Output the (X, Y) coordinate of the center of the cell containing the given text.  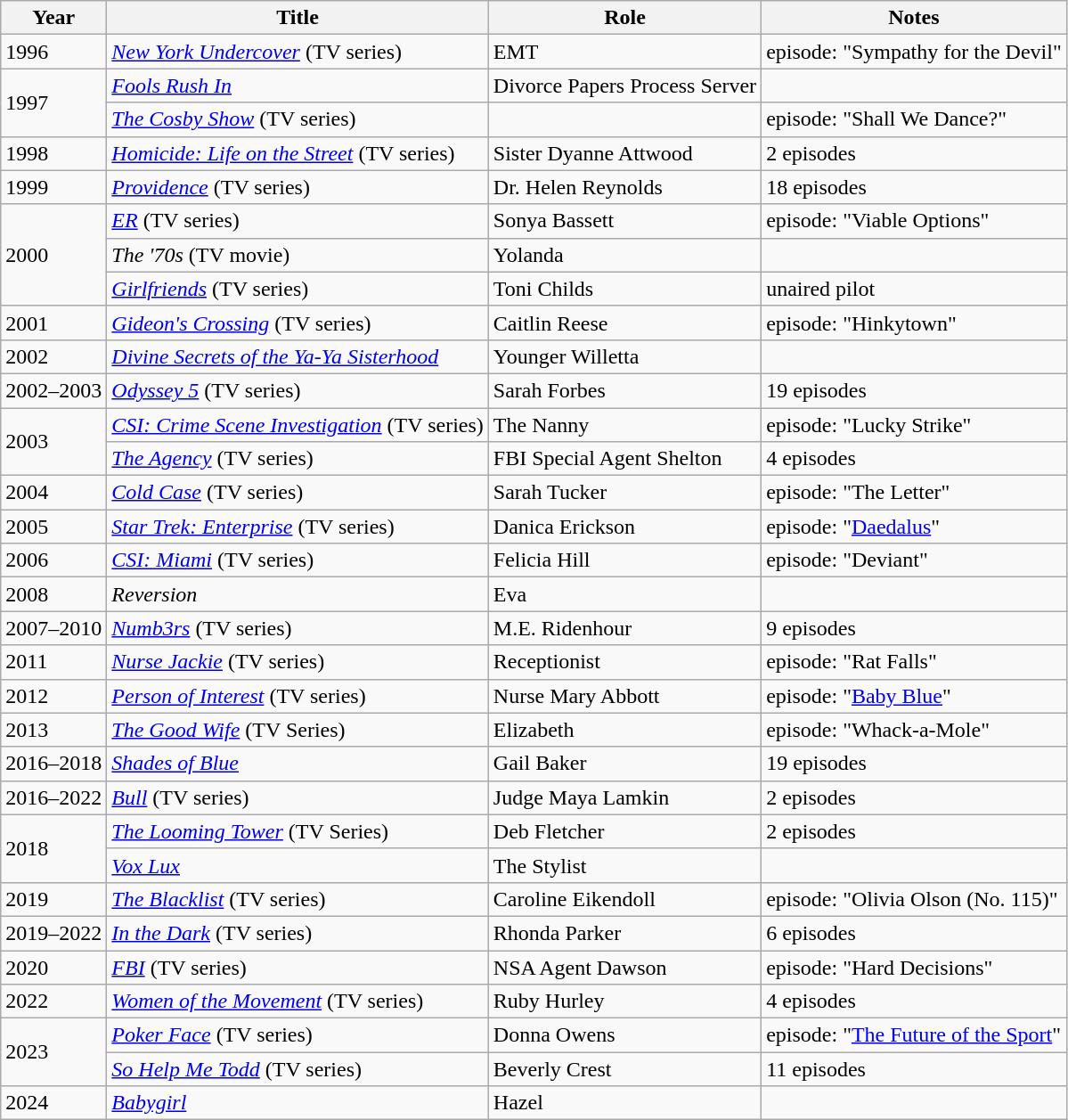
Sister Dyanne Attwood (624, 153)
1996 (53, 52)
episode: "Hard Decisions" (914, 967)
2016–2022 (53, 797)
M.E. Ridenhour (624, 628)
episode: "Rat Falls" (914, 662)
9 episodes (914, 628)
Elizabeth (624, 730)
Felicia Hill (624, 560)
CSI: Miami (TV series) (298, 560)
2016–2018 (53, 764)
Beverly Crest (624, 1069)
2005 (53, 527)
The Stylist (624, 865)
Odyssey 5 (TV series) (298, 390)
Poker Face (TV series) (298, 1035)
Vox Lux (298, 865)
2024 (53, 1103)
EMT (624, 52)
Dr. Helen Reynolds (624, 187)
1997 (53, 102)
2004 (53, 493)
episode: "Lucky Strike" (914, 425)
Donna Owens (624, 1035)
2002–2003 (53, 390)
6 episodes (914, 933)
Fools Rush In (298, 86)
2023 (53, 1052)
Sonya Bassett (624, 221)
1999 (53, 187)
2003 (53, 442)
Sarah Forbes (624, 390)
The Nanny (624, 425)
Deb Fletcher (624, 831)
Sarah Tucker (624, 493)
Shades of Blue (298, 764)
FBI (TV series) (298, 967)
Bull (TV series) (298, 797)
2008 (53, 594)
11 episodes (914, 1069)
2020 (53, 967)
Reversion (298, 594)
2000 (53, 255)
So Help Me Todd (TV series) (298, 1069)
unaired pilot (914, 289)
Yolanda (624, 255)
2013 (53, 730)
Star Trek: Enterprise (TV series) (298, 527)
episode: "Whack-a-Mole" (914, 730)
2019 (53, 899)
Rhonda Parker (624, 933)
The Looming Tower (TV Series) (298, 831)
Receptionist (624, 662)
The Blacklist (TV series) (298, 899)
Homicide: Life on the Street (TV series) (298, 153)
Caroline Eikendoll (624, 899)
Toni Childs (624, 289)
2002 (53, 356)
Title (298, 18)
Nurse Mary Abbott (624, 696)
The '70s (TV movie) (298, 255)
episode: "Olivia Olson (No. 115)" (914, 899)
episode: "The Letter" (914, 493)
episode: "Shall We Dance?" (914, 119)
Divorce Papers Process Server (624, 86)
New York Undercover (TV series) (298, 52)
Gideon's Crossing (TV series) (298, 323)
Year (53, 18)
Danica Erickson (624, 527)
episode: "Daedalus" (914, 527)
Providence (TV series) (298, 187)
Babygirl (298, 1103)
In the Dark (TV series) (298, 933)
NSA Agent Dawson (624, 967)
2006 (53, 560)
episode: "Sympathy for the Devil" (914, 52)
Women of the Movement (TV series) (298, 1001)
Ruby Hurley (624, 1001)
2011 (53, 662)
2012 (53, 696)
2019–2022 (53, 933)
Hazel (624, 1103)
2007–2010 (53, 628)
episode: "Viable Options" (914, 221)
Girlfriends (TV series) (298, 289)
episode: "Baby Blue" (914, 696)
Eva (624, 594)
2022 (53, 1001)
The Agency (TV series) (298, 459)
Role (624, 18)
18 episodes (914, 187)
Divine Secrets of the Ya-Ya Sisterhood (298, 356)
episode: "Deviant" (914, 560)
Caitlin Reese (624, 323)
episode: "Hinkytown" (914, 323)
Judge Maya Lamkin (624, 797)
CSI: Crime Scene Investigation (TV series) (298, 425)
FBI Special Agent Shelton (624, 459)
Younger Willetta (624, 356)
Gail Baker (624, 764)
ER (TV series) (298, 221)
Numb3rs (TV series) (298, 628)
Notes (914, 18)
episode: "The Future of the Sport" (914, 1035)
Nurse Jackie (TV series) (298, 662)
Cold Case (TV series) (298, 493)
1998 (53, 153)
Person of Interest (TV series) (298, 696)
The Good Wife (TV Series) (298, 730)
2018 (53, 848)
The Cosby Show (TV series) (298, 119)
2001 (53, 323)
